Determine the (X, Y) coordinate at the center of the cell enclosing the given text.  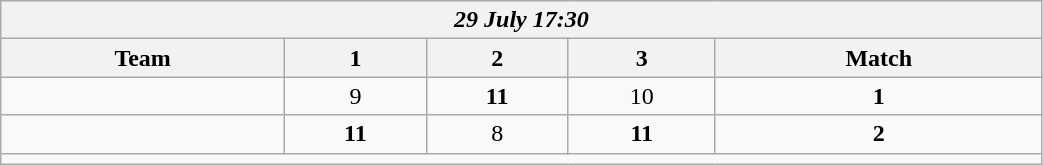
10 (642, 96)
3 (642, 58)
Team (143, 58)
Match (878, 58)
9 (355, 96)
29 July 17:30 (522, 20)
8 (497, 134)
